Detect which cell encompasses the target text, then output its (x, y) center coordinate. 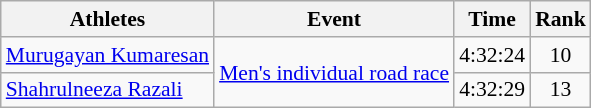
Athletes (108, 19)
10 (560, 55)
4:32:24 (492, 55)
Men's individual road race (334, 72)
Event (334, 19)
4:32:29 (492, 90)
13 (560, 90)
Shahrulneeza Razali (108, 90)
Time (492, 19)
Rank (560, 19)
Murugayan Kumaresan (108, 55)
